For the text-containing cell, return its midpoint in (X, Y) coordinate format. 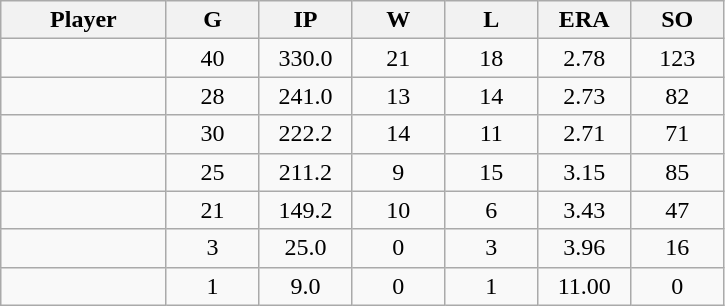
Player (84, 20)
211.2 (306, 172)
9 (398, 172)
SO (678, 20)
11 (492, 134)
IP (306, 20)
222.2 (306, 134)
16 (678, 248)
25 (212, 172)
G (212, 20)
25.0 (306, 248)
82 (678, 96)
11.00 (584, 286)
71 (678, 134)
30 (212, 134)
3.43 (584, 210)
85 (678, 172)
15 (492, 172)
330.0 (306, 58)
6 (492, 210)
3.96 (584, 248)
3.15 (584, 172)
149.2 (306, 210)
2.71 (584, 134)
L (492, 20)
10 (398, 210)
9.0 (306, 286)
18 (492, 58)
40 (212, 58)
241.0 (306, 96)
123 (678, 58)
2.78 (584, 58)
W (398, 20)
2.73 (584, 96)
13 (398, 96)
47 (678, 210)
ERA (584, 20)
28 (212, 96)
